Scan for the cell matching the given text and deliver its (x, y) coordinate at center. 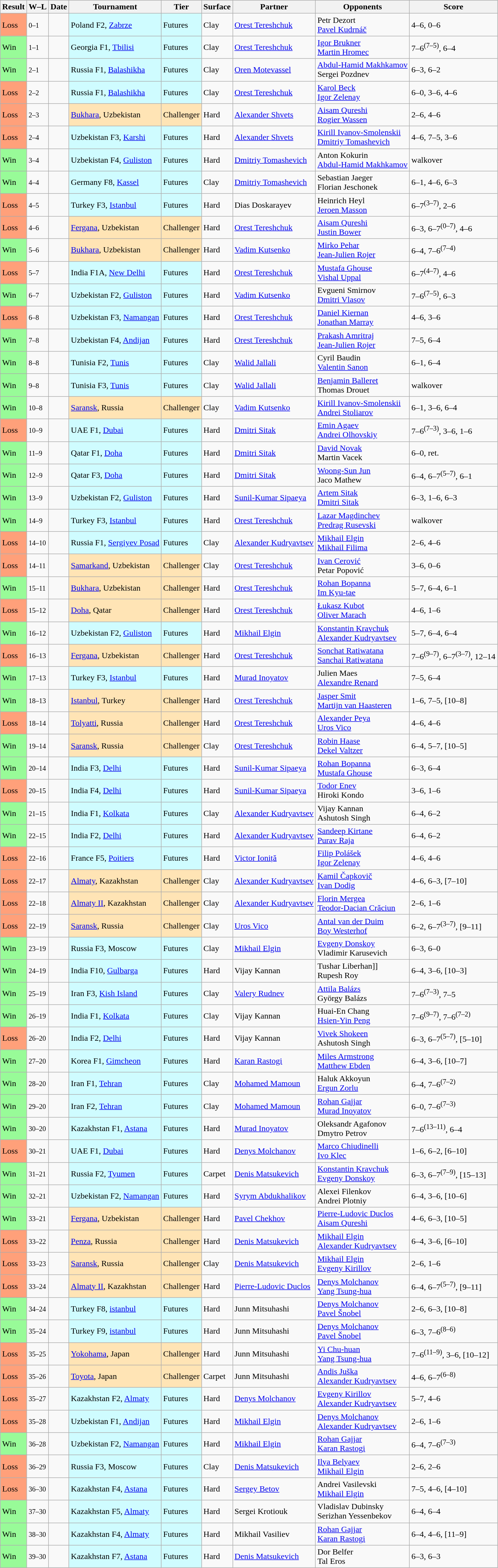
5–7, 6–4, 6–1 (453, 588)
33–21 (37, 1219)
6–4, 3–6, [10–7] (453, 1061)
Andrei Vasilevski Mikhail Elgin (363, 1489)
Aisam Qureshi Justin Bower (363, 227)
Penza, Russia (115, 1241)
3–6, 1–6 (453, 791)
2–6, 2–6 (453, 1467)
26–19 (37, 1016)
3–4 (37, 160)
1–6, 6–2, [6–10] (453, 1151)
22–17 (37, 881)
India F10, Gulbarga (115, 971)
10–9 (37, 430)
6–3, 6–3 (453, 1557)
Marco Chiudinelli Ivo Klec (363, 1151)
Russia F1, Sergiyev Posad (115, 543)
Kirill Ivanov-Smolenskii Andrei Stoliarov (363, 408)
Lazar Magdinchev Predrag Rusevski (363, 520)
6–7(4–7), 4–6 (453, 272)
Mirko Pehar Jean-Julien Rojer (363, 250)
Kazakhstan F7, Astana (115, 1557)
Uzbekistan F4, Andijan (115, 340)
6–7 (37, 295)
Karol Beck Igor Zelenay (363, 92)
10–8 (37, 408)
5–6 (37, 250)
Victor Ioniță (274, 858)
0–1 (37, 25)
35–26 (37, 1377)
Kazakhstan F1, Astana (115, 1129)
30–20 (37, 1129)
Oren Motevassel (274, 70)
Florin Mergea Teodor-Dacian Crăciun (363, 903)
6–4, 4–6, [11–9] (453, 1534)
Istanbul, Turkey (115, 701)
4–6, 6–7(6–8) (453, 1377)
Heinrich Heyl Jeroen Masson (363, 205)
Igor Brukner Martin Hromec (363, 47)
Sonchat Ratiwatana Sanchai Ratiwatana (363, 656)
Uros Vico (274, 926)
22–15 (37, 836)
6–4, 7–6(7–2) (453, 1084)
7–6(7–3), 3–6, 1–6 (453, 430)
Almaty, Kazakhstan (115, 881)
21–15 (37, 813)
Andis Juška Alexander Kudryavtsev (363, 1377)
Abdul-Hamid Makhkamov Sergei Pozdnev (363, 70)
4–6, 1–6 (453, 610)
6–4, 6–7(5–7), 6–1 (453, 475)
4–6, 0–6 (453, 25)
7–6(7–5), 6–4 (453, 47)
Jasper Smit Martijn van Haasteren (363, 701)
6–7(3–7), 2–6 (453, 205)
Mikhail Elgin Evgeny Kirillov (363, 1264)
2–1 (37, 70)
7–6(9–7), 7–6(7–2) (453, 1016)
Denys Molchanov Alexander Kudryavtsev (363, 1422)
6–1, 6–4 (453, 363)
33–24 (37, 1286)
6–4, 3–6, [6–10] (453, 1241)
34–24 (37, 1309)
12–9 (37, 475)
6–3, 6–7(5–7), [5–10] (453, 1039)
2–4 (37, 137)
Julien Maes Alexandre Renard (363, 678)
Pierre-Ludovic Duclos Aisam Qureshi (363, 1219)
Tunisia F2, Tunis (115, 363)
Georgia F1, Tbilisi (115, 47)
28–20 (37, 1084)
11–9 (37, 453)
35–25 (37, 1354)
Anton Kokurin Abdul-Hamid Makhkamov (363, 160)
Kamil Čapkovič Ivan Dodig (363, 881)
Attila Balázs György Balázs (363, 993)
Woong-Sun Jun Jaco Mathew (363, 475)
7–6(7–3), 7–5 (453, 993)
India F1A, New Delhi (115, 272)
Turkey F9, istanbul (115, 1331)
2–3 (37, 115)
6–0, 3–6, 4–6 (453, 92)
Daniel Kiernan Jonathan Marray (363, 318)
6–2, 6–7(3–7), [9–11] (453, 926)
Todor Enev Hiroki Kondo (363, 791)
6–4, 5–7, [10–5] (453, 746)
7–6(7–5), 6–3 (453, 295)
20–15 (37, 791)
33–22 (37, 1241)
5–7 (37, 272)
36–28 (37, 1444)
23–19 (37, 948)
22–16 (37, 858)
Ilya Belyaev Mikhail Elgin (363, 1467)
8–8 (37, 363)
27–20 (37, 1061)
7–6(13–11), 6–4 (453, 1129)
6–4, 7–6(7–3) (453, 1444)
Samarkand, Uzbekistan (115, 565)
6–4, 6–7(5–7), [9–11] (453, 1286)
Mikhail Elgin Mikhail Filima (363, 543)
35–27 (37, 1399)
29–20 (37, 1106)
25–19 (37, 993)
14–11 (37, 565)
Sebastian Jaeger Florian Jeschonek (363, 182)
Score (453, 7)
Kazakhstan F4, Astana (115, 1489)
Konstantin Kravchuk Evgeny Donskoy (363, 1174)
Tournament (115, 7)
22–19 (37, 926)
Qatar F1, Doha (115, 453)
3–6, 0–6 (453, 565)
Uzbekistan F1, Andijan (115, 1422)
24–19 (37, 971)
14–10 (37, 543)
Syrym Abdukhalikov (274, 1196)
5–7, 4–6 (453, 1399)
30–21 (37, 1151)
18–14 (37, 723)
David Novak Martin Vacek (363, 453)
Date (59, 7)
Poland F2, Zabrze (115, 25)
Emin Agaev Andrei Olhovskiy (363, 430)
20–14 (37, 768)
Petr Dezort Pavel Kudrnáč (363, 25)
6–3, 6–7(7–9), [15–13] (453, 1174)
Tushar Liberhan]] Rupesh Roy (363, 971)
14–9 (37, 520)
Result (13, 7)
22–18 (37, 903)
Łukasz Kubot Oliver Marach (363, 610)
Vijay Kannan Ashutosh Singh (363, 813)
Korea F1, Gimcheon (115, 1061)
6–3, 7–6(8–6) (453, 1331)
Iran F3, Kish Island (115, 993)
Kazakhstan F2, Almaty (115, 1399)
Sergey Betov (274, 1489)
Germany F8, Kassel (115, 182)
Kazakhstan F5, Almaty (115, 1512)
7–5, 4–6, [4–10] (453, 1489)
38–30 (37, 1534)
Uzbekistan F4, Guliston (115, 160)
Vivek Shokeen Ashutosh Singh (363, 1039)
Dias Doskarayev (274, 205)
33–23 (37, 1264)
Antal van der Duim Boy Westerhof (363, 926)
6–1, 3–6, 6–4 (453, 408)
Prakash Amritraj Jean-Julien Rojer (363, 340)
Uzbekistan F3, Namangan (115, 318)
13–9 (37, 498)
Valery Rudnev (274, 993)
Aisam Qureshi Rogier Wassen (363, 115)
Opponents (363, 7)
18–13 (37, 701)
36–30 (37, 1489)
Yi Chu-huan Yang Tsung-hua (363, 1354)
1–1 (37, 47)
4–4 (37, 182)
Cyril Baudin Valentin Sanon (363, 363)
Artem Sitak Dmitri Sitak (363, 498)
Rohan Bopanna Im Kyu-tae (363, 588)
Miles Armstrong Matthew Ebden (363, 1061)
Pierre-Ludovic Duclos (274, 1286)
Ivan Cerović Petar Popović (363, 565)
Konstantin Kravchuk Alexander Kudryavtsev (363, 633)
36–29 (37, 1467)
6–0, ret. (453, 453)
32–21 (37, 1196)
6–8 (37, 318)
6–3, 6–2 (453, 70)
Alexander Peya Uros Vico (363, 723)
Partner (274, 7)
Mikhail Elgin Alexander Kudryavtsev (363, 1241)
7–6(11–9), 3–6, [10–12] (453, 1354)
Doha, Qatar (115, 610)
Qatar F3, Doha (115, 475)
15–11 (37, 588)
6–4, 3–6, [10–3] (453, 971)
6–3, 1–6, 6–3 (453, 498)
Pavel Chekhov (274, 1219)
Turkey F8, istanbul (115, 1309)
5–7, 6–4, 6–4 (453, 633)
Toyota, Japan (115, 1377)
Dor Belfer Tal Eros (363, 1557)
India F4, Delhi (115, 791)
6–3, 6–7(0–7), 4–6 (453, 227)
6–3, 6–4 (453, 768)
Mikhail Vasiliev (274, 1534)
7–8 (37, 340)
6–4, 7–6(7–4) (453, 250)
31–21 (37, 1174)
Iran F2, Tehran (115, 1106)
35–24 (37, 1331)
35–28 (37, 1422)
Tunisia F3, Tunis (115, 385)
Benjamin Balleret Thomas Drouet (363, 385)
7–6(9–7), 6–7(3–7), 12–14 (453, 656)
Surface (217, 7)
39–30 (37, 1557)
Karan Rastogi (274, 1061)
Evgeny Kirillov Alexander Kudryavtsev (363, 1399)
Evgueni Smirnov Dmitri Vlasov (363, 295)
Vladislav Dubinsky Serizhan Yessenbekov (363, 1512)
Uzbekistan F3, Karshi (115, 137)
Iran F1, Tehran (115, 1084)
26–20 (37, 1039)
Tier (181, 7)
16–13 (37, 656)
Robin Haase Dekel Valtzer (363, 746)
37–30 (37, 1512)
France F5, Poitiers (115, 858)
Filip Polášek Igor Zelenay (363, 858)
4–5 (37, 205)
Sandeep Kirtane Purav Raja (363, 836)
17–13 (37, 678)
Russia F2, Tyumen (115, 1174)
2–2 (37, 92)
9–8 (37, 385)
6–4, 3–6, [10–6] (453, 1196)
Alexei Filenkov Andrei Plotniy (363, 1196)
1–6, 7–5, [10–8] (453, 701)
Kirill Ivanov-Smolenskii Dmitriy Tomashevich (363, 137)
Yokohama, Japan (115, 1354)
4–6, 6–3, [7–10] (453, 881)
4–6, 7–5, 3–6 (453, 137)
W–L (37, 7)
Denys Molchanov Yang Tsung-hua (363, 1286)
6–1, 4–6, 6–3 (453, 182)
Oleksandr Agafonov Dmytro Petrov (363, 1129)
16–12 (37, 633)
4–6 (37, 227)
6–4, 6–4 (453, 1512)
2–6, 6–3, [10–8] (453, 1309)
Haluk Akkoyun Ergun Zorlu (363, 1084)
6–0, 7–6(7–3) (453, 1106)
Rohan Bopanna Mustafa Ghouse (363, 768)
Evgeny Donskoy Vladimir Karusevich (363, 948)
India F3, Delhi (115, 768)
4–6, 6–3, [10–5] (453, 1219)
Kazakhstan F4, Almaty (115, 1534)
15–12 (37, 610)
Rohan Gajjar Murad Inoyatov (363, 1106)
19–14 (37, 746)
6–3, 6–0 (453, 948)
Mustafa Ghouse Vishal Uppal (363, 272)
Tolyatti, Russia (115, 723)
Sergei Krotiouk (274, 1512)
4–6, 3–6 (453, 318)
Huai-En Chang Hsien-Yin Peng (363, 1016)
